Determine the [x, y] coordinate at the center of the cell enclosing the given text.  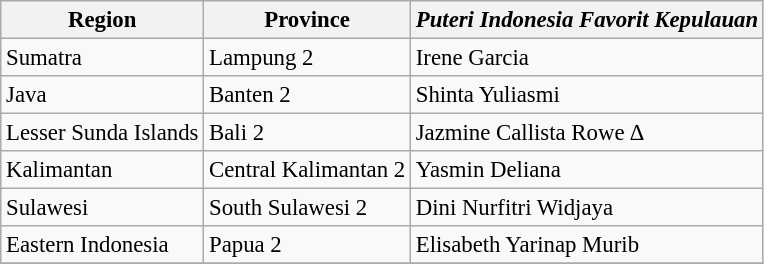
Papua 2 [308, 245]
Puteri Indonesia Favorit Kepulauan [586, 20]
Jazmine Callista Rowe ∆ [586, 133]
Sumatra [102, 58]
Province [308, 20]
Lampung 2 [308, 58]
Java [102, 95]
Bali 2 [308, 133]
Irene Garcia [586, 58]
South Sulawesi 2 [308, 208]
Shinta Yuliasmi [586, 95]
Banten 2 [308, 95]
Eastern Indonesia [102, 245]
Lesser Sunda Islands [102, 133]
Central Kalimantan 2 [308, 170]
Sulawesi [102, 208]
Kalimantan [102, 170]
Dini Nurfitri Widjaya [586, 208]
Yasmin Deliana [586, 170]
Region [102, 20]
Elisabeth Yarinap Murib [586, 245]
